Output the [X, Y] coordinate of the center of the cell containing the given text.  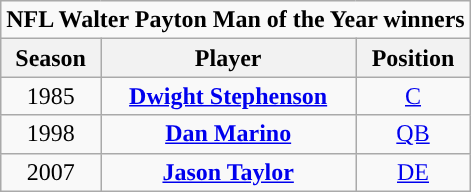
QB [413, 134]
Season [51, 58]
Dwight Stephenson [228, 96]
2007 [51, 172]
1985 [51, 96]
Player [228, 58]
C [413, 96]
DE [413, 172]
Jason Taylor [228, 172]
1998 [51, 134]
NFL Walter Payton Man of the Year winners [236, 20]
Position [413, 58]
Dan Marino [228, 134]
